Identify which cell holds the provided text, then report its (X, Y) central coordinate. 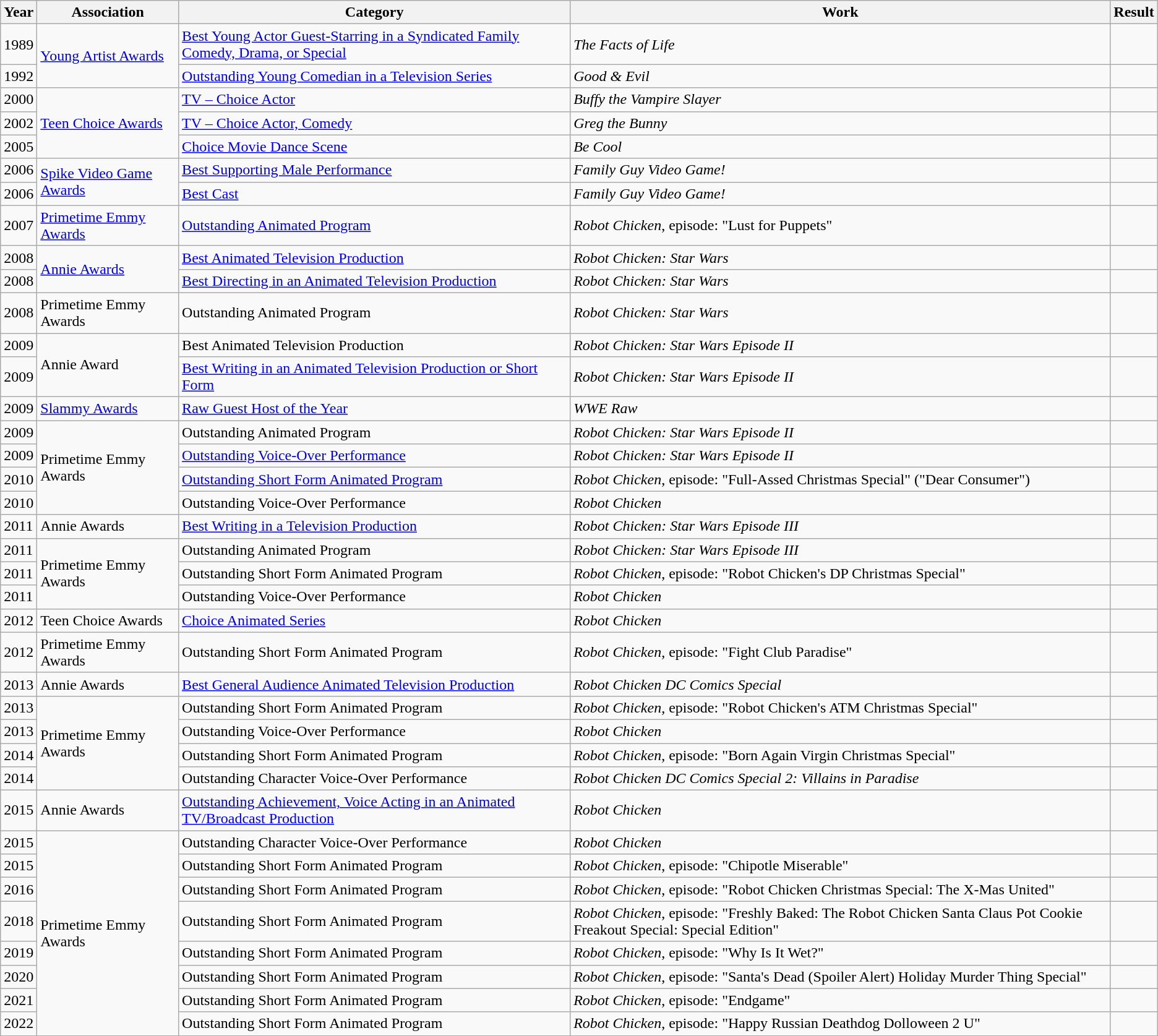
Robot Chicken, episode: "Endgame" (840, 1000)
2016 (19, 889)
2019 (19, 953)
Robot Chicken, episode: "Lust for Puppets" (840, 225)
Best Writing in an Animated Television Production or Short Form (375, 377)
Young Artist Awards (108, 56)
Buffy the Vampire Slayer (840, 100)
2022 (19, 1024)
1989 (19, 45)
Best Cast (375, 194)
Robot Chicken, episode: "Born Again Virgin Christmas Special" (840, 755)
Raw Guest Host of the Year (375, 409)
Robot Chicken DC Comics Special (840, 684)
Outstanding Young Comedian in a Television Series (375, 76)
2021 (19, 1000)
2018 (19, 922)
Robot Chicken, episode: "Robot Chicken's DP Christmas Special" (840, 573)
Robot Chicken DC Comics Special 2: Villains in Paradise (840, 779)
Choice Animated Series (375, 620)
Best Supporting Male Performance (375, 170)
2020 (19, 977)
2005 (19, 147)
2007 (19, 225)
Greg the Bunny (840, 123)
Robot Chicken, episode: "Fight Club Paradise" (840, 652)
TV – Choice Actor (375, 100)
Be Cool (840, 147)
2002 (19, 123)
Category (375, 12)
Result (1134, 12)
The Facts of Life (840, 45)
Outstanding Achievement, Voice Acting in an Animated TV/Broadcast Production (375, 810)
Robot Chicken, episode: "Freshly Baked: The Robot Chicken Santa Claus Pot Cookie Freakout Special: Special Edition" (840, 922)
TV – Choice Actor, Comedy (375, 123)
Annie Award (108, 365)
Slammy Awards (108, 409)
Best General Audience Animated Television Production (375, 684)
Robot Chicken, episode: "Full-Assed Christmas Special" ("Dear Consumer") (840, 479)
Robot Chicken, episode: "Chipotle Miserable" (840, 866)
Good & Evil (840, 76)
2000 (19, 100)
Year (19, 12)
Choice Movie Dance Scene (375, 147)
Robot Chicken, episode: "Robot Chicken Christmas Special: The X-Mas United" (840, 889)
1992 (19, 76)
Best Writing in a Television Production (375, 526)
Best Young Actor Guest-Starring in a Syndicated Family Comedy, Drama, or Special (375, 45)
Robot Chicken, episode: "Santa's Dead (Spoiler Alert) Holiday Murder Thing Special" (840, 977)
Spike Video Game Awards (108, 182)
Association (108, 12)
Robot Chicken, episode: "Why Is It Wet?" (840, 953)
Work (840, 12)
Robot Chicken, episode: "Happy Russian Deathdog Dolloween 2 U" (840, 1024)
Robot Chicken, episode: "Robot Chicken's ATM Christmas Special" (840, 708)
WWE Raw (840, 409)
Best Directing in an Animated Television Production (375, 281)
